Search for the cell housing the specified text and yield its [x, y] center coordinate. 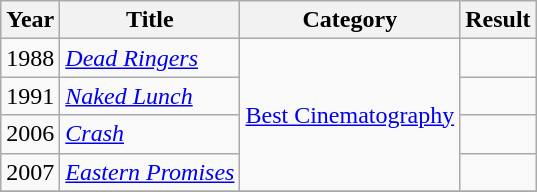
Category [350, 20]
Crash [150, 134]
Dead Ringers [150, 58]
Naked Lunch [150, 96]
Eastern Promises [150, 172]
1988 [30, 58]
Result [498, 20]
2007 [30, 172]
Year [30, 20]
Best Cinematography [350, 115]
1991 [30, 96]
Title [150, 20]
2006 [30, 134]
